Detect which cell encompasses the target text, then output its (X, Y) center coordinate. 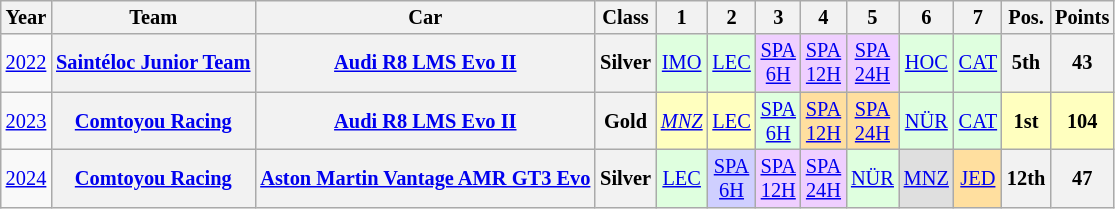
3 (778, 17)
2022 (26, 63)
12th (1026, 178)
Gold (626, 121)
5th (1026, 63)
1st (1026, 121)
Points (1082, 17)
1 (682, 17)
7 (978, 17)
IMO (682, 63)
JED (978, 178)
HOC (926, 63)
Saintéloc Junior Team (153, 63)
43 (1082, 63)
6 (926, 17)
Pos. (1026, 17)
5 (872, 17)
2024 (26, 178)
Aston Martin Vantage AMR GT3 Evo (425, 178)
47 (1082, 178)
Year (26, 17)
Team (153, 17)
2023 (26, 121)
4 (824, 17)
2 (731, 17)
104 (1082, 121)
Car (425, 17)
Class (626, 17)
